From the cell containing the given text, extract its center point as [X, Y] coordinate. 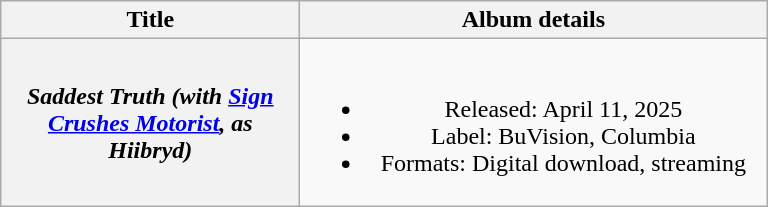
Album details [534, 20]
Saddest Truth (with Sign Crushes Motorist, as Hiibryd) [150, 122]
Released: April 11, 2025Label: BuVision, ColumbiaFormats: Digital download, streaming [534, 122]
Title [150, 20]
